Return the [x, y] coordinate for the center point of the cell that contains the specified text.  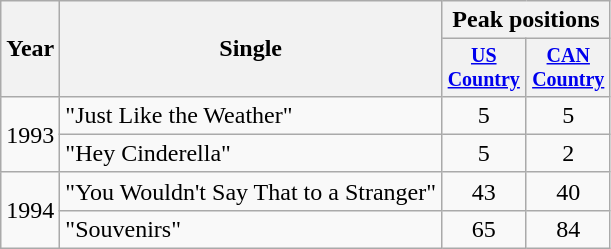
CAN Country [568, 68]
2 [568, 153]
1993 [30, 134]
"Just Like the Weather" [251, 115]
Single [251, 49]
1994 [30, 210]
40 [568, 191]
Peak positions [526, 20]
"Souvenirs" [251, 229]
US Country [484, 68]
"Hey Cinderella" [251, 153]
Year [30, 49]
43 [484, 191]
"You Wouldn't Say That to a Stranger" [251, 191]
65 [484, 229]
84 [568, 229]
